Determine the (x, y) coordinate at the center of the cell enclosing the given text.  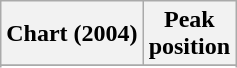
Peak position (189, 34)
Chart (2004) (72, 34)
